Output the [x, y] coordinate of the center of the cell containing the given text.  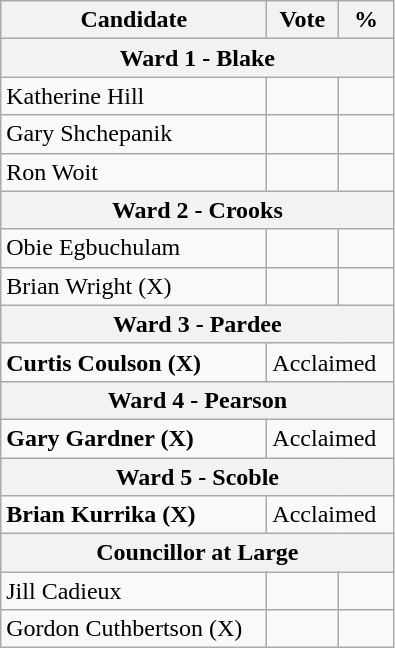
Gary Gardner (X) [134, 438]
% [366, 20]
Candidate [134, 20]
Ward 3 - Pardee [198, 324]
Vote [302, 20]
Ward 4 - Pearson [198, 400]
Katherine Hill [134, 96]
Jill Cadieux [134, 591]
Brian Wright (X) [134, 286]
Obie Egbuchulam [134, 248]
Ward 1 - Blake [198, 58]
Brian Kurrika (X) [134, 515]
Ron Woit [134, 172]
Gary Shchepanik [134, 134]
Gordon Cuthbertson (X) [134, 629]
Curtis Coulson (X) [134, 362]
Ward 5 - Scoble [198, 477]
Councillor at Large [198, 553]
Ward 2 - Crooks [198, 210]
